From the cell containing the given text, extract its center point as [X, Y] coordinate. 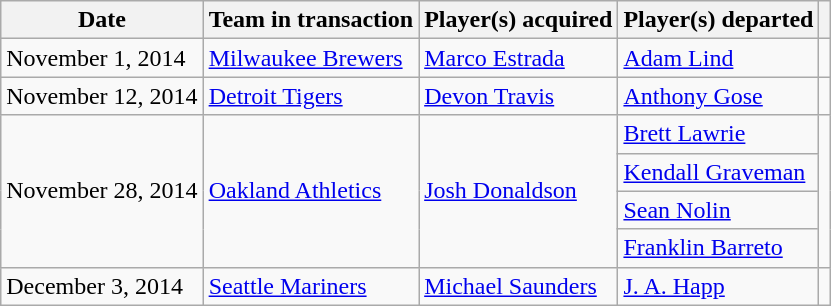
Player(s) acquired [518, 20]
Devon Travis [518, 96]
Josh Donaldson [518, 191]
Player(s) departed [718, 20]
Detroit Tigers [311, 96]
Michael Saunders [518, 286]
Oakland Athletics [311, 191]
Team in transaction [311, 20]
Sean Nolin [718, 210]
November 1, 2014 [102, 58]
Adam Lind [718, 58]
Marco Estrada [518, 58]
Date [102, 20]
Milwaukee Brewers [311, 58]
Kendall Graveman [718, 172]
Seattle Mariners [311, 286]
December 3, 2014 [102, 286]
J. A. Happ [718, 286]
November 28, 2014 [102, 191]
Franklin Barreto [718, 248]
Brett Lawrie [718, 134]
November 12, 2014 [102, 96]
Anthony Gose [718, 96]
